Capture the cell that displays the provided text and extract its [X, Y] central coordinate. 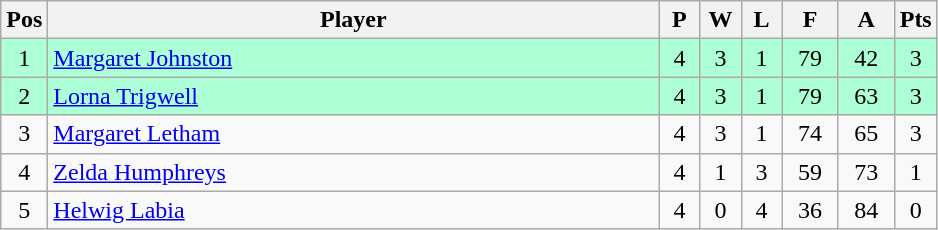
73 [866, 172]
Zelda Humphreys [354, 172]
Pos [24, 20]
Pts [916, 20]
42 [866, 58]
2 [24, 96]
A [866, 20]
Margaret Johnston [354, 58]
Player [354, 20]
Helwig Labia [354, 210]
W [720, 20]
59 [810, 172]
36 [810, 210]
5 [24, 210]
84 [866, 210]
Lorna Trigwell [354, 96]
63 [866, 96]
P [680, 20]
65 [866, 134]
F [810, 20]
L [762, 20]
74 [810, 134]
Margaret Letham [354, 134]
